Provide the (X, Y) coordinate of the cell's center where the given text is located.  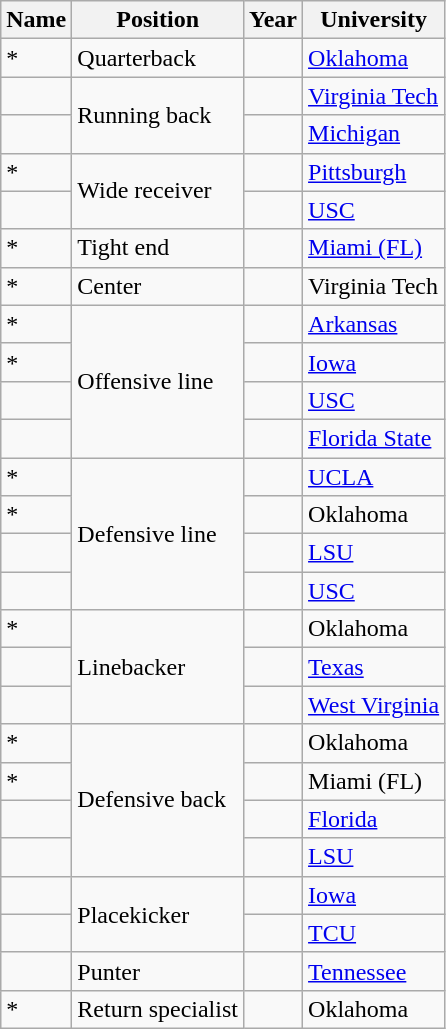
Punter (158, 971)
Texas (374, 667)
Pittsburgh (374, 172)
Running back (158, 115)
Florida State (374, 438)
West Virginia (374, 705)
Placekicker (158, 914)
Tennessee (374, 971)
Florida (374, 819)
Tight end (158, 248)
TCU (374, 933)
Quarterback (158, 58)
Linebacker (158, 667)
Return specialist (158, 1009)
Name (36, 20)
Position (158, 20)
Offensive line (158, 381)
Defensive line (158, 534)
Arkansas (374, 324)
UCLA (374, 477)
Defensive back (158, 800)
Michigan (374, 134)
Wide receiver (158, 191)
University (374, 20)
Center (158, 286)
Year (272, 20)
